From the cell containing the given text, extract its center point as [X, Y] coordinate. 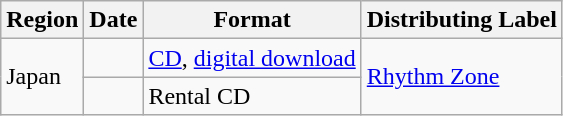
Distributing Label [462, 20]
Rental CD [252, 96]
Format [252, 20]
Region [42, 20]
Date [114, 20]
Rhythm Zone [462, 77]
Japan [42, 77]
CD, digital download [252, 58]
